Search for the cell housing the specified text and yield its (X, Y) center coordinate. 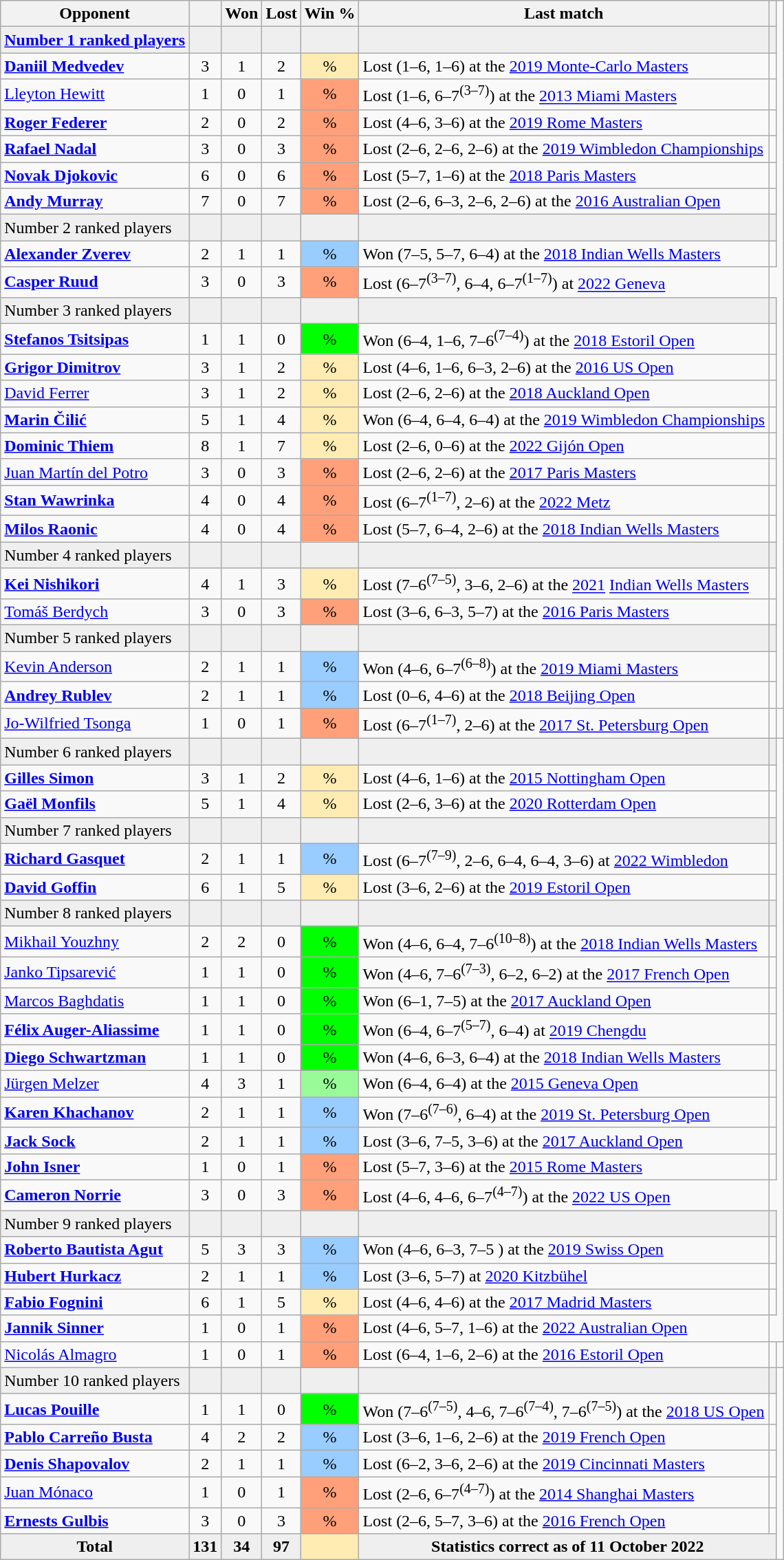
Lost (1–6, 1–6) at the 2019 Monte-Carlo Masters (564, 66)
Lost (4–6, 4–6) at the 2017 Madrid Masters (564, 1302)
Stan Wawrinka (95, 501)
Opponent (95, 14)
Jannik Sinner (95, 1328)
Lost (2–6, 5–7, 3–6) at the 2016 French Open (564, 1521)
Kevin Anderson (95, 667)
Lost (6–7(1–7), 2–6) at the 2017 St. Petersburg Open (564, 724)
Won (4–6, 6–7(6–8)) at the 2019 Miami Masters (564, 667)
Grigor Dimitrov (95, 367)
Gaël Monfils (95, 804)
Number 2 ranked players (95, 228)
Won (7–6(7–5), 4–6, 7–6(7–4), 7–6(7–5)) at the 2018 US Open (564, 1409)
Lost (2–6, 3–6) at the 2020 Rotterdam Open (564, 804)
Richard Gasquet (95, 858)
Dominic Thiem (95, 446)
Lost (2–6, 6–7(4–7)) at the 2014 Shanghai Masters (564, 1493)
Diego Schwartzman (95, 1058)
Won (4–6, 6–3, 7–5 ) at the 2019 Swiss Open (564, 1250)
Casper Ruud (95, 282)
Milos Raonic (95, 529)
Félix Auger-Aliassime (95, 1029)
Juan Mónaco (95, 1493)
Cameron Norrie (95, 1195)
Won (6–1, 7–5) at the 2017 Auckland Open (564, 1001)
Lost (6–7(1–7), 2–6) at the 2022 Metz (564, 501)
John Isner (95, 1167)
Lost (6–4, 1–6, 2–6) at the 2016 Estoril Open (564, 1354)
Won (4–6, 6–4, 7–6(10–8)) at the 2018 Indian Wells Masters (564, 942)
Total (95, 1547)
Lost (3–6, 5–7) at 2020 Kitzbühel (564, 1276)
Novak Djokovic (95, 175)
Tomáš Berdych (95, 612)
Number 9 ranked players (95, 1224)
Jack Sock (95, 1140)
Pablo Carreño Busta (95, 1438)
Andy Murray (95, 202)
Lost (2–6, 2–6) at the 2017 Paris Masters (564, 472)
Number 8 ranked players (95, 913)
Last match (564, 14)
34 (242, 1547)
Lost (6–7(3–7), 6–4, 6–7(1–7)) at 2022 Geneva (564, 282)
Number 7 ranked players (95, 830)
Lost (5–7, 3–6) at the 2015 Rome Masters (564, 1167)
Roberto Bautista Agut (95, 1250)
Lost (4–6, 4–6, 6–7(4–7)) at the 2022 US Open (564, 1195)
Fabio Fognini (95, 1302)
Juan Martín del Potro (95, 472)
Kei Nishikori (95, 583)
Lost (7–6(7–5), 3–6, 2–6) at the 2021 Indian Wells Masters (564, 583)
Rafael Nadal (95, 149)
Lleyton Hewitt (95, 95)
Lost (3–6, 1–6, 2–6) at the 2019 French Open (564, 1438)
Lost (2–6, 0–6) at the 2022 Gijón Open (564, 446)
Won (6–4, 6–4) at the 2015 Geneva Open (564, 1084)
Lucas Pouille (95, 1409)
Lost (3–6, 6–3, 5–7) at the 2016 Paris Masters (564, 612)
Lost (2–6, 6–3, 2–6, 2–6) at the 2016 Australian Open (564, 202)
Won (4–6, 6–3, 6–4) at the 2018 Indian Wells Masters (564, 1058)
Hubert Hurkacz (95, 1276)
Nicolás Almagro (95, 1354)
Lost (3–6, 2–6) at the 2019 Estoril Open (564, 887)
Denis Shapovalov (95, 1464)
Win % (330, 14)
Gilles Simon (95, 778)
Marin Čilić (95, 420)
Lost (4–6, 1–6, 6–3, 2–6) at the 2016 US Open (564, 367)
Lost (5–7, 1–6) at the 2018 Paris Masters (564, 175)
Won (7–5, 5–7, 6–4) at the 2018 Indian Wells Masters (564, 254)
Lost (4–6, 3–6) at the 2019 Rome Masters (564, 122)
Number 3 ranked players (95, 310)
Lost (2–6, 2–6) at the 2018 Auckland Open (564, 393)
Won (6–4, 1–6, 7–6(7–4)) at the 2018 Estoril Open (564, 338)
Won (7–6(7–6), 6–4) at the 2019 St. Petersburg Open (564, 1113)
Lost (281, 14)
Lost (1–6, 6–7(3–7)) at the 2013 Miami Masters (564, 95)
Karen Khachanov (95, 1113)
Lost (3–6, 7–5, 3–6) at the 2017 Auckland Open (564, 1140)
Lost (2–6, 2–6, 2–6) at the 2019 Wimbledon Championships (564, 149)
Lost (6–7(7–9), 2–6, 6–4, 6–4, 3–6) at 2022 Wimbledon (564, 858)
Lost (6–2, 3–6, 2–6) at the 2019 Cincinnati Masters (564, 1464)
Lost (5–7, 6–4, 2–6) at the 2018 Indian Wells Masters (564, 529)
131 (205, 1547)
David Goffin (95, 887)
Daniil Medvedev (95, 66)
Ernests Gulbis (95, 1521)
Lost (4–6, 5–7, 1–6) at the 2022 Australian Open (564, 1328)
8 (205, 446)
Number 10 ranked players (95, 1380)
Alexander Zverev (95, 254)
Andrey Rublev (95, 695)
Number 5 ranked players (95, 638)
Won (6–4, 6–7(5–7), 6–4) at 2019 Chengdu (564, 1029)
97 (281, 1547)
Jürgen Melzer (95, 1084)
Number 4 ranked players (95, 555)
Lost (4–6, 1–6) at the 2015 Nottingham Open (564, 778)
Marcos Baghdatis (95, 1001)
Stefanos Tsitsipas (95, 338)
Won (242, 14)
Number 6 ranked players (95, 752)
Mikhail Youzhny (95, 942)
Won (6–4, 6–4, 6–4) at the 2019 Wimbledon Championships (564, 420)
Number 1 ranked players (95, 40)
Statistics correct as of 11 October 2022 (568, 1547)
Lost (0–6, 4–6) at the 2018 Beijing Open (564, 695)
Roger Federer (95, 122)
David Ferrer (95, 393)
Won (4–6, 7–6(7–3), 6–2, 6–2) at the 2017 French Open (564, 973)
Janko Tipsarević (95, 973)
Jo-Wilfried Tsonga (95, 724)
